From the cell containing the given text, extract its center point as (x, y) coordinate. 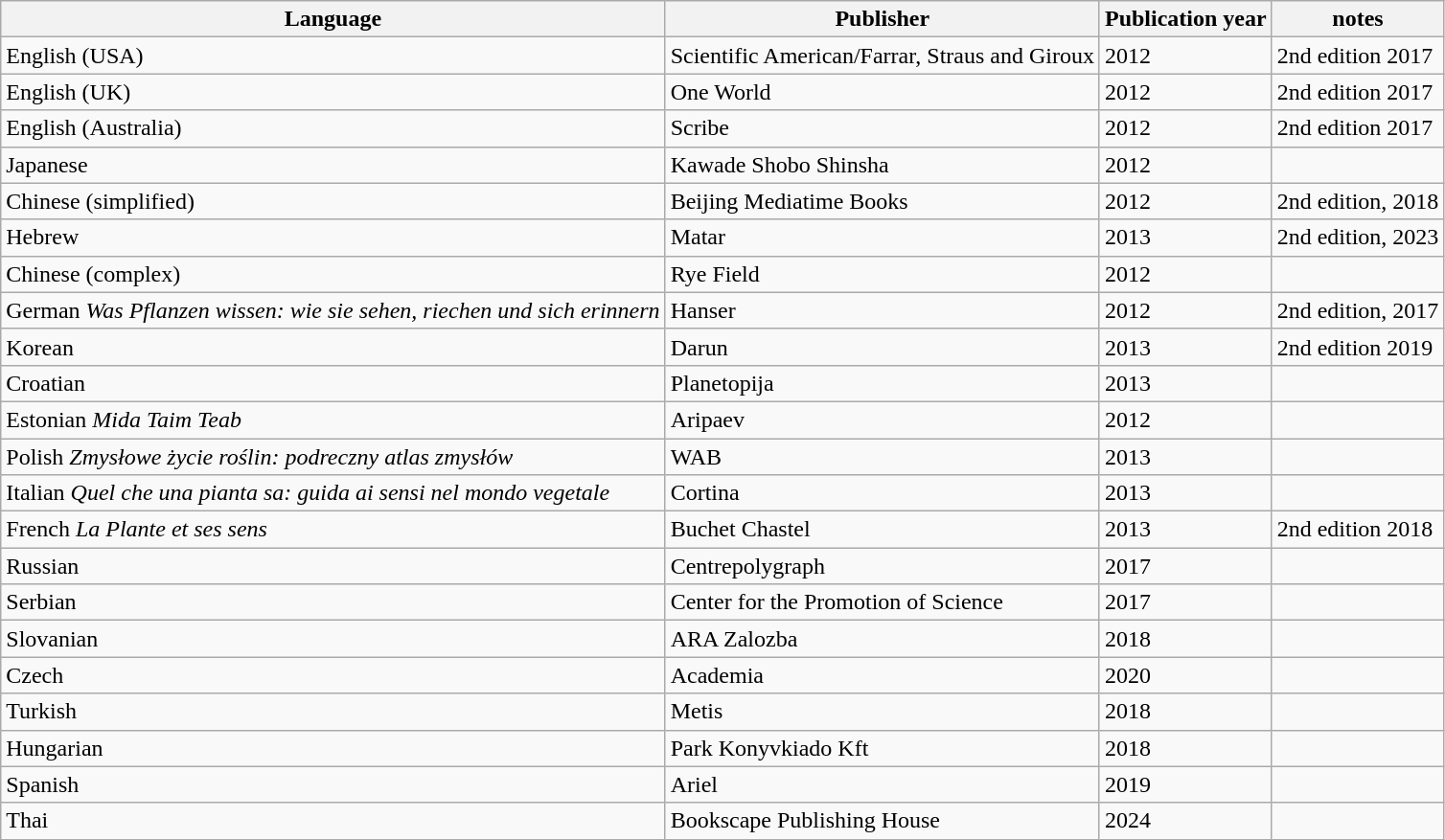
Darun (882, 347)
Hebrew (333, 238)
ARA Zalozba (882, 639)
Academia (882, 675)
Korean (333, 347)
Chinese (complex) (333, 274)
Aripaev (882, 420)
Thai (333, 821)
One World (882, 92)
Cortina (882, 493)
Japanese (333, 165)
English (UK) (333, 92)
Serbian (333, 602)
Scientific American/Farrar, Straus and Giroux (882, 56)
Czech (333, 675)
Planetopija (882, 383)
Slovanian (333, 639)
Hungarian (333, 748)
Rye Field (882, 274)
Italian Quel che una pianta sa: guida ai sensi nel mondo vegetale (333, 493)
German Was Pflanzen wissen: wie sie sehen, riechen und sich erinnern (333, 310)
2nd edition 2019 (1358, 347)
2nd edition, 2018 (1358, 201)
Spanish (333, 784)
Metis (882, 712)
Ariel (882, 784)
English (USA) (333, 56)
Centrepolygraph (882, 566)
English (Australia) (333, 128)
Buchet Chastel (882, 530)
Publisher (882, 19)
Kawade Shobo Shinsha (882, 165)
Bookscape Publishing House (882, 821)
2nd edition, 2023 (1358, 238)
Center for the Promotion of Science (882, 602)
Publication year (1185, 19)
Language (333, 19)
Park Konyvkiado Kft (882, 748)
French La Plante et ses sens (333, 530)
Chinese (simplified) (333, 201)
Hanser (882, 310)
2019 (1185, 784)
2nd edition 2018 (1358, 530)
Estonian Mida Taim Teab (333, 420)
Scribe (882, 128)
Croatian (333, 383)
Beijing Mediatime Books (882, 201)
2024 (1185, 821)
Turkish (333, 712)
Matar (882, 238)
notes (1358, 19)
WAB (882, 457)
Russian (333, 566)
2nd edition, 2017 (1358, 310)
2020 (1185, 675)
Polish Zmysłowe życie roślin: podreczny atlas zmysłów (333, 457)
